Identify which cell holds the provided text, then report its (x, y) central coordinate. 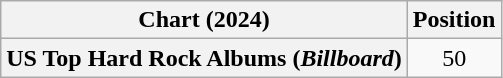
US Top Hard Rock Albums (Billboard) (204, 58)
50 (454, 58)
Position (454, 20)
Chart (2024) (204, 20)
